Find where the given text appears and provide that cell's center as (X, Y) coordinate. 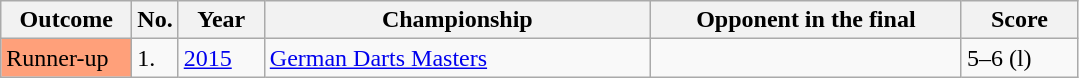
Year (221, 20)
Outcome (66, 20)
1. (155, 58)
Championship (457, 20)
German Darts Masters (457, 58)
Score (1019, 20)
Opponent in the final (806, 20)
Runner-up (66, 58)
5–6 (l) (1019, 58)
No. (155, 20)
2015 (221, 58)
